From the cell containing the given text, extract its center point as (x, y) coordinate. 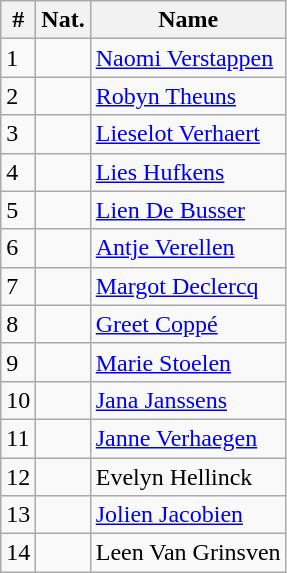
Robyn Theuns (188, 96)
2 (18, 96)
Lien De Busser (188, 210)
Greet Coppé (188, 324)
7 (18, 286)
Naomi Verstappen (188, 58)
# (18, 20)
Nat. (63, 20)
4 (18, 172)
6 (18, 248)
12 (18, 477)
Lies Hufkens (188, 172)
Leen Van Grinsven (188, 553)
1 (18, 58)
10 (18, 400)
11 (18, 438)
8 (18, 324)
14 (18, 553)
9 (18, 362)
Lieselot Verhaert (188, 134)
Janne Verhaegen (188, 438)
Margot Declercq (188, 286)
3 (18, 134)
Jana Janssens (188, 400)
Evelyn Hellinck (188, 477)
13 (18, 515)
5 (18, 210)
Antje Verellen (188, 248)
Name (188, 20)
Marie Stoelen (188, 362)
Jolien Jacobien (188, 515)
